Pinpoint the cell where the given text exists, returning its [X, Y] midpoint coordinate. 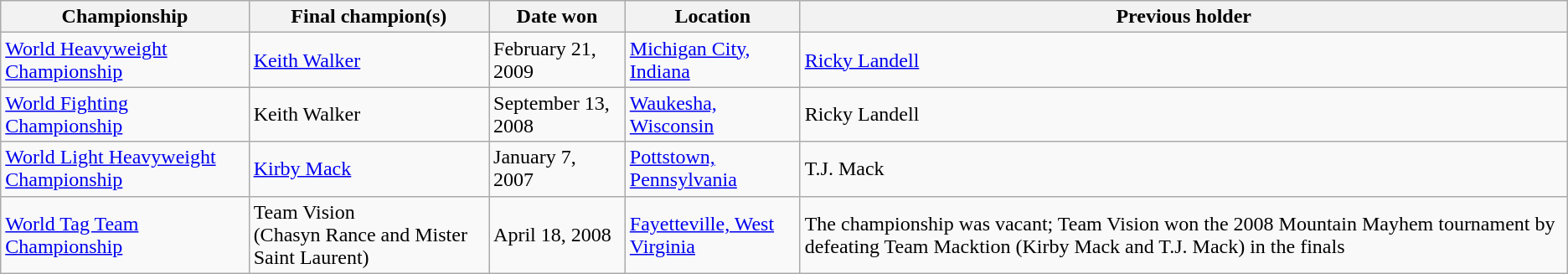
The championship was vacant; Team Vision won the 2008 Mountain Mayhem tournament by defeating Team Macktion (Kirby Mack and T.J. Mack) in the finals [1184, 235]
Kirby Mack [369, 169]
T.J. Mack [1184, 169]
World Light Heavyweight Championship [125, 169]
World Heavyweight Championship [125, 60]
Michigan City, Indiana [712, 60]
Fayetteville, West Virginia [712, 235]
World Fighting Championship [125, 114]
Final champion(s) [369, 17]
Previous holder [1184, 17]
February 21, 2009 [558, 60]
Waukesha, Wisconsin [712, 114]
Date won [558, 17]
Location [712, 17]
April 18, 2008 [558, 235]
Championship [125, 17]
World Tag Team Championship [125, 235]
Pottstown, Pennsylvania [712, 169]
September 13, 2008 [558, 114]
January 7, 2007 [558, 169]
Team Vision(Chasyn Rance and Mister Saint Laurent) [369, 235]
